Find where the given text appears and provide that cell's center as [x, y] coordinate. 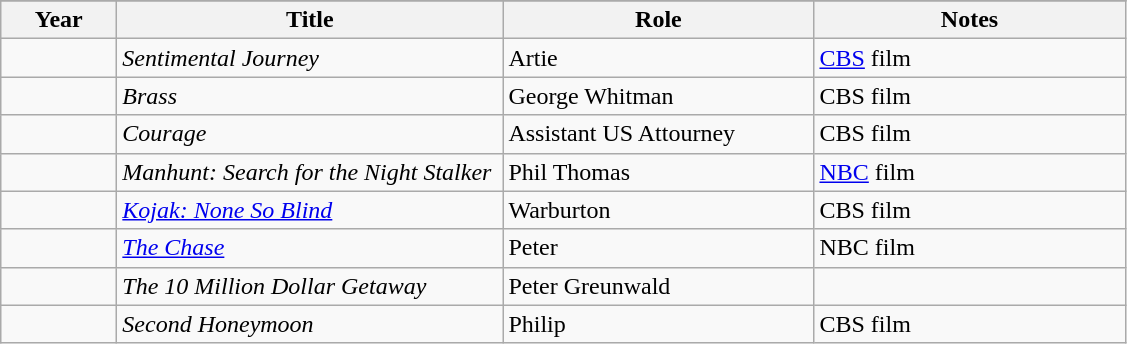
Notes [970, 20]
The 10 Million Dollar Getaway [310, 286]
Title [310, 20]
Philip [658, 324]
Second Honeymoon [310, 324]
Sentimental Journey [310, 58]
Peter Greunwald [658, 286]
Courage [310, 134]
Role [658, 20]
Manhunt: Search for the Night Stalker [310, 172]
Brass [310, 96]
George Whitman [658, 96]
Year [59, 20]
Phil Thomas [658, 172]
Assistant US Attourney [658, 134]
Peter [658, 248]
Artie [658, 58]
Warburton [658, 210]
Kojak: None So Blind [310, 210]
The Chase [310, 248]
